Return the (X, Y) coordinate for the center point of the cell that contains the specified text.  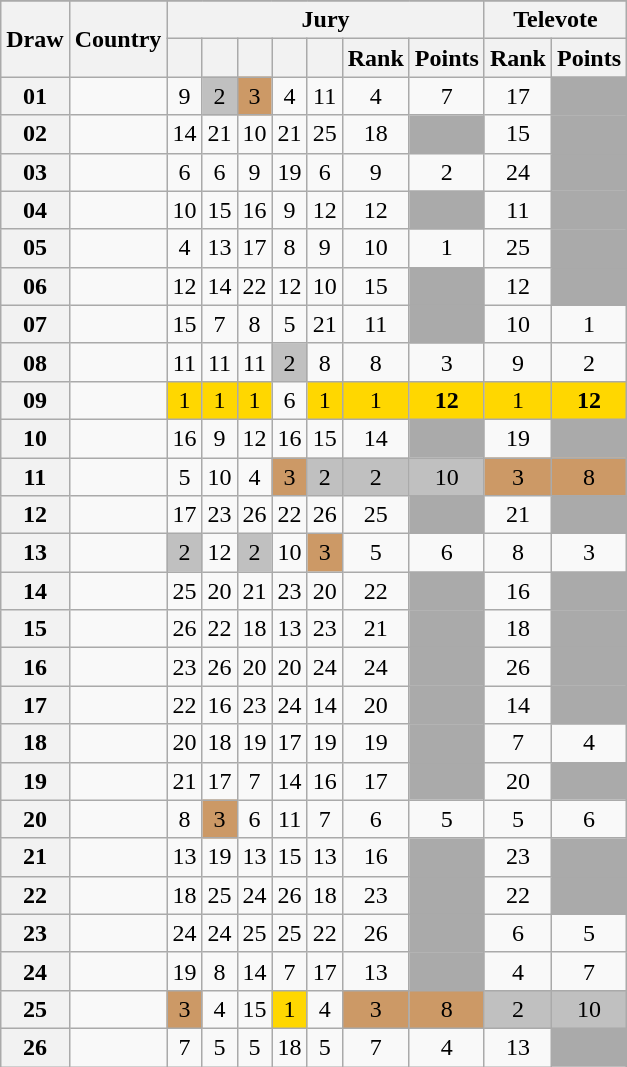
06 (35, 286)
02 (35, 134)
09 (35, 400)
Televote (555, 20)
04 (35, 210)
Jury (326, 20)
Draw (35, 39)
Country (118, 39)
08 (35, 362)
03 (35, 172)
01 (35, 96)
05 (35, 248)
07 (35, 324)
